Identify which cell holds the provided text, then report its [x, y] central coordinate. 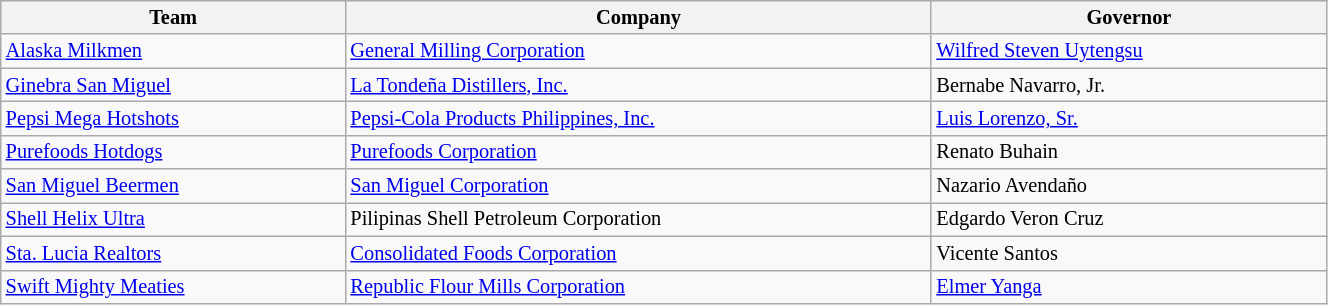
Sta. Lucia Realtors [174, 253]
Swift Mighty Meaties [174, 287]
Bernabe Navarro, Jr. [1128, 85]
Elmer Yanga [1128, 287]
Shell Helix Ultra [174, 219]
Wilfred Steven Uytengsu [1128, 51]
Consolidated Foods Corporation [639, 253]
Purefoods Corporation [639, 152]
Pepsi Mega Hotshots [174, 118]
Pepsi-Cola Products Philippines, Inc. [639, 118]
San Miguel Corporation [639, 186]
General Milling Corporation [639, 51]
Renato Buhain [1128, 152]
Company [639, 17]
Governor [1128, 17]
Ginebra San Miguel [174, 85]
Purefoods Hotdogs [174, 152]
Team [174, 17]
Luis Lorenzo, Sr. [1128, 118]
La Tondeña Distillers, Inc. [639, 85]
Vicente Santos [1128, 253]
San Miguel Beermen [174, 186]
Nazario Avendaño [1128, 186]
Pilipinas Shell Petroleum Corporation [639, 219]
Edgardo Veron Cruz [1128, 219]
Alaska Milkmen [174, 51]
Republic Flour Mills Corporation [639, 287]
